Provide the (X, Y) coordinate of the cell's center where the given text is located.  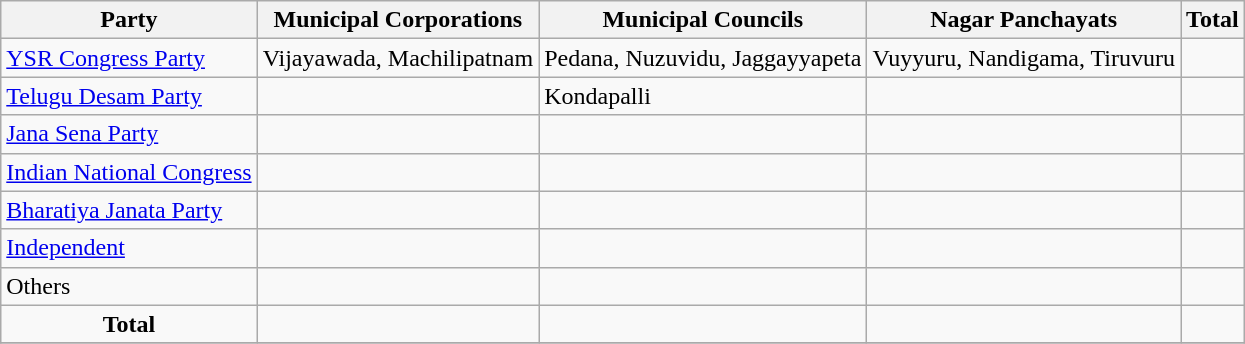
Bharatiya Janata Party (129, 210)
Party (129, 20)
Telugu Desam Party (129, 96)
Municipal Councils (703, 20)
Vuyyuru, Nandigama, Tiruvuru (1024, 58)
Pedana, Nuzuvidu, Jaggayyapeta (703, 58)
Independent (129, 248)
Jana Sena Party (129, 134)
Municipal Corporations (398, 20)
Kondapalli (703, 96)
YSR Congress Party (129, 58)
Others (129, 286)
Vijayawada, Machilipatnam (398, 58)
Nagar Panchayats (1024, 20)
Indian National Congress (129, 172)
